Pinpoint the cell where the given text exists, returning its (x, y) midpoint coordinate. 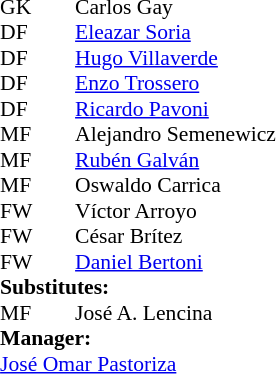
Enzo Trossero (176, 83)
Substitutes: (138, 287)
Ricardo Pavoni (176, 109)
Rubén Galván (176, 160)
Eleazar Soria (176, 33)
Hugo Villaverde (176, 58)
Oswaldo Carrica (176, 185)
Daniel Bertoni (176, 262)
César Brítez (176, 237)
Alejandro Semenewicz (176, 135)
Manager: (138, 339)
Víctor Arroyo (176, 211)
José A. Lencina (176, 313)
